Detect which cell encompasses the target text, then output its [x, y] center coordinate. 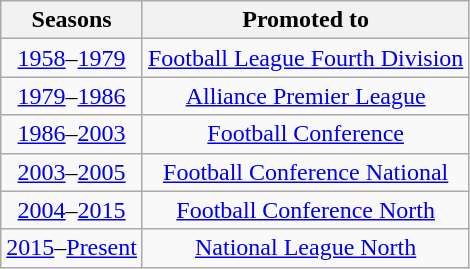
Football Conference North [305, 210]
National League North [305, 248]
Promoted to [305, 20]
Alliance Premier League [305, 96]
1958–1979 [72, 58]
Football Conference [305, 134]
2004–2015 [72, 210]
Football Conference National [305, 172]
2015–Present [72, 248]
Football League Fourth Division [305, 58]
1979–1986 [72, 96]
1986–2003 [72, 134]
2003–2005 [72, 172]
Seasons [72, 20]
